Provide the (x, y) coordinate of the cell's center where the given text is located.  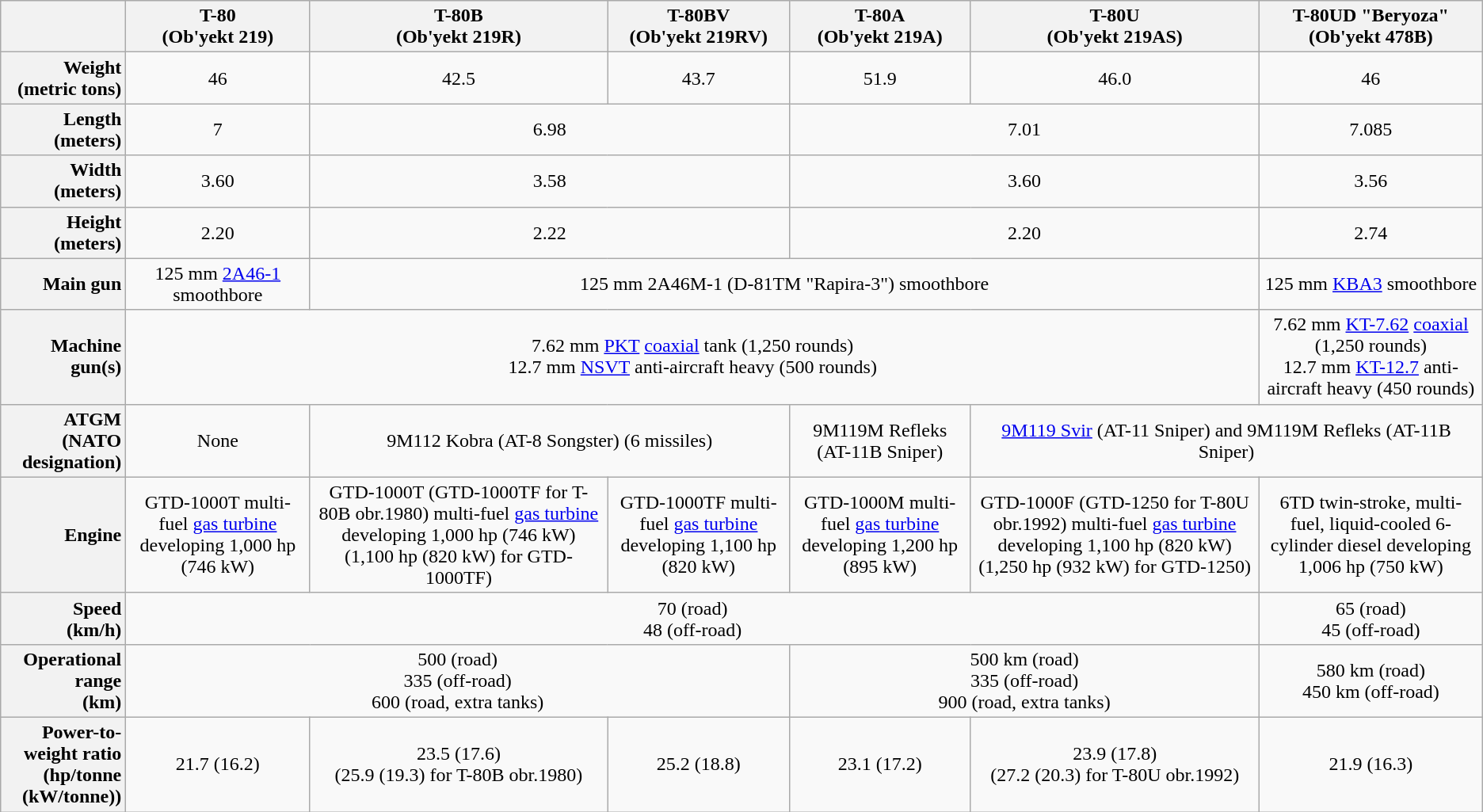
23.1 (17.2) (880, 764)
23.9 (17.8) (27.2 (20.3) for T-80U obr.1992) (1115, 764)
Operational range (km) (63, 680)
6TD twin-stroke, multi-fuel, liquid-cooled 6-cylinder diesel developing 1,006 hp (750 kW) (1371, 535)
Speed (km/h) (63, 618)
7 (218, 130)
Width (meters) (63, 181)
7.085 (1371, 130)
2.22 (550, 233)
T-80A (Ob'yekt 219A) (880, 27)
Engine (63, 535)
500 (road) 335 (off-road) 600 (road, extra tanks) (458, 680)
125 mm 2A46M-1 (D-81TM "Rapira-3") smoothbore (784, 284)
9M112 Kobra (AT-8 Songster) (6 missiles) (550, 440)
23.5 (17.6) (25.9 (19.3) for T-80B obr.1980) (459, 764)
T-80 (Ob'yekt 219) (218, 27)
Length (meters) (63, 130)
Machine gun(s) (63, 356)
Main gun (63, 284)
21.7 (16.2) (218, 764)
42.5 (459, 78)
7.62 mm PKT coaxial tank (1,250 rounds) 12.7 mm NSVT anti-aircraft heavy (500 rounds) (692, 356)
7.62 mm KT-7.62 coaxial (1,250 rounds) 12.7 mm KT-12.7 anti-aircraft heavy (450 rounds) (1371, 356)
500 km (road) 335 (off-road) 900 (road, extra tanks) (1025, 680)
580 km (road) 450 km (off-road) (1371, 680)
51.9 (880, 78)
Power-to-weight ratio (hp/tonne (kW/tonne)) (63, 764)
T-80B (Ob'yekt 219R) (459, 27)
GTD-1000F (GTD-1250 for T-80U obr.1992) multi-fuel gas turbine developing 1,100 hp (820 kW) (1,250 hp (932 kW) for GTD-1250) (1115, 535)
7.01 (1025, 130)
GTD-1000M multi-fuel gas turbine developing 1,200 hp (895 kW) (880, 535)
GTD-1000TF multi-fuel gas turbine developing 1,100 hp (820 kW) (699, 535)
65 (road) 45 (off-road) (1371, 618)
T-80BV (Ob'yekt 219RV) (699, 27)
3.56 (1371, 181)
Height (meters) (63, 233)
9M119M Refleks (AT-11B Sniper) (880, 440)
9M119 Svir (AT-11 Sniper) and 9M119M Refleks (AT-11B Sniper) (1226, 440)
3.58 (550, 181)
21.9 (16.3) (1371, 764)
GTD-1000T multi-fuel gas turbine developing 1,000 hp (746 kW) (218, 535)
125 mm 2A46-1 smoothbore (218, 284)
6.98 (550, 130)
70 (road) 48 (off-road) (692, 618)
None (218, 440)
Weight (metric tons) (63, 78)
46.0 (1115, 78)
43.7 (699, 78)
T-80UD "Beryoza" (Ob'yekt 478B) (1371, 27)
T-80U (Ob'yekt 219AS) (1115, 27)
ATGM (NATO designation) (63, 440)
125 mm KBA3 smoothbore (1371, 284)
2.74 (1371, 233)
25.2 (18.8) (699, 764)
GTD-1000T (GTD-1000TF for T-80B obr.1980) multi-fuel gas turbine developing 1,000 hp (746 kW) (1,100 hp (820 kW) for GTD-1000TF) (459, 535)
